Scan for the cell matching the given text and deliver its [X, Y] coordinate at center. 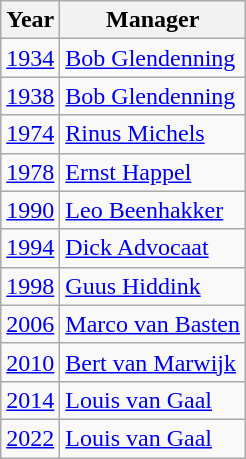
1990 [30, 210]
1974 [30, 134]
Marco van Basten [153, 324]
1978 [30, 172]
2014 [30, 400]
1998 [30, 286]
2022 [30, 438]
1938 [30, 96]
2006 [30, 324]
Guus Hiddink [153, 286]
Rinus Michels [153, 134]
Leo Beenhakker [153, 210]
Manager [153, 20]
2010 [30, 362]
Dick Advocaat [153, 248]
Year [30, 20]
1934 [30, 58]
Ernst Happel [153, 172]
Bert van Marwijk [153, 362]
1994 [30, 248]
